Output the [X, Y] coordinate of the center of the cell containing the given text.  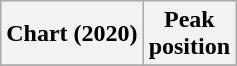
Chart (2020) [72, 34]
Peakposition [189, 34]
